From the cell containing the given text, extract its center point as (x, y) coordinate. 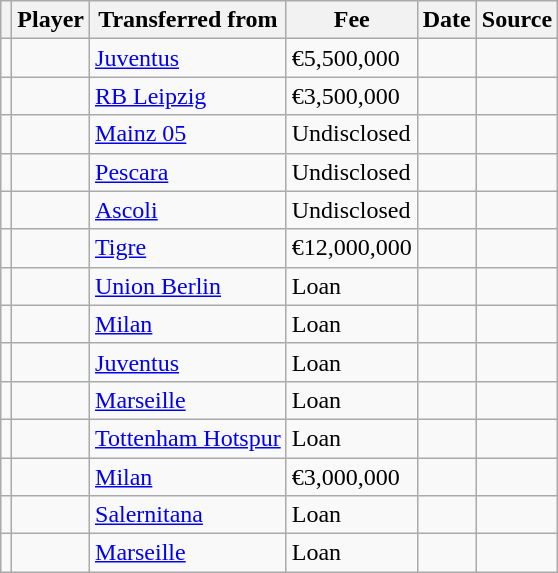
Source (516, 20)
Union Berlin (188, 286)
Mainz 05 (188, 134)
Pescara (188, 172)
Player (51, 20)
Fee (352, 20)
€3,000,000 (352, 477)
Date (446, 20)
€5,500,000 (352, 58)
Salernitana (188, 515)
RB Leipzig (188, 96)
Transferred from (188, 20)
€12,000,000 (352, 248)
Ascoli (188, 210)
Tottenham Hotspur (188, 438)
€3,500,000 (352, 96)
Tigre (188, 248)
